Search for the cell housing the specified text and yield its [x, y] center coordinate. 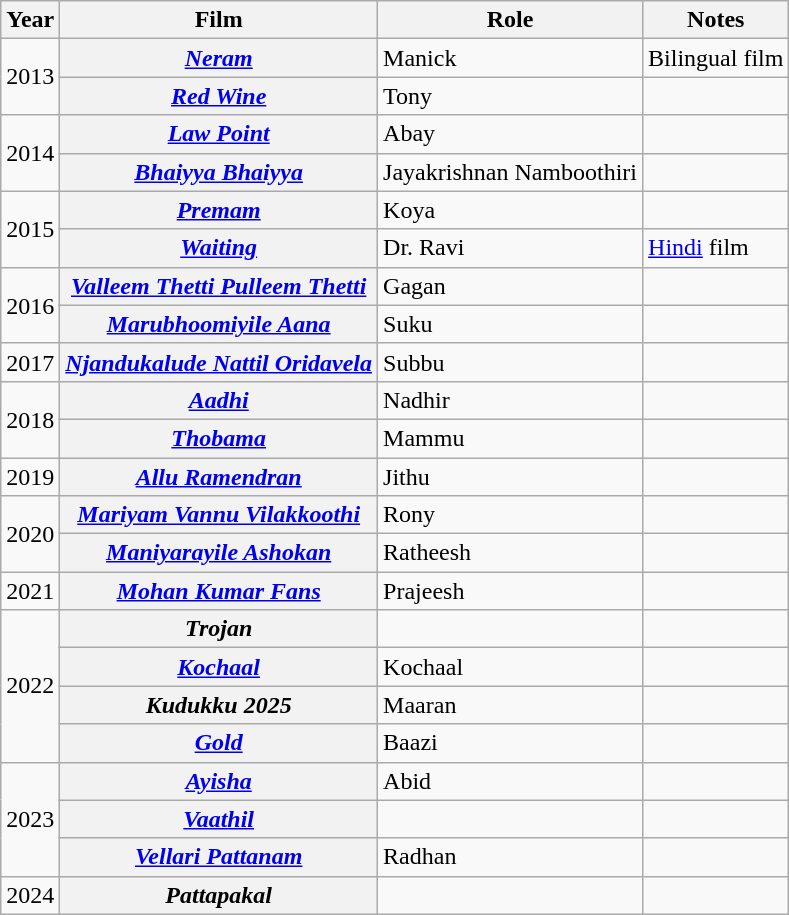
Hindi film [716, 248]
2013 [30, 77]
Mammu [510, 438]
2019 [30, 477]
Kudukku 2025 [219, 705]
Allu Ramendran [219, 477]
2020 [30, 534]
Trojan [219, 629]
Subbu [510, 362]
Njandukalude Nattil Oridavela [219, 362]
Jithu [510, 477]
Thobama [219, 438]
Film [219, 20]
Abid [510, 781]
Dr. Ravi [510, 248]
Nadhir [510, 400]
Baazi [510, 743]
Rony [510, 515]
Abay [510, 134]
Marubhoomiyile Aana [219, 324]
Mohan Kumar Fans [219, 591]
Neram [219, 58]
Premam [219, 210]
2014 [30, 153]
Year [30, 20]
Role [510, 20]
Gagan [510, 286]
Notes [716, 20]
2015 [30, 229]
2023 [30, 819]
Maaran [510, 705]
Ratheesh [510, 553]
2022 [30, 686]
2017 [30, 362]
Aadhi [219, 400]
Manick [510, 58]
Jayakrishnan Namboothiri [510, 172]
Vaathil [219, 819]
Tony [510, 96]
Vellari Pattanam [219, 857]
Waiting [219, 248]
Ayisha [219, 781]
2021 [30, 591]
Bhaiyya Bhaiyya [219, 172]
Bilingual film [716, 58]
Law Point [219, 134]
Red Wine [219, 96]
Pattapakal [219, 895]
2016 [30, 305]
Suku [510, 324]
2024 [30, 895]
Valleem Thetti Pulleem Thetti [219, 286]
Radhan [510, 857]
Koya [510, 210]
Gold [219, 743]
Prajeesh [510, 591]
Mariyam Vannu Vilakkoothi [219, 515]
Maniyarayile Ashokan [219, 553]
2018 [30, 419]
